Identify which cell holds the provided text, then report its [X, Y] central coordinate. 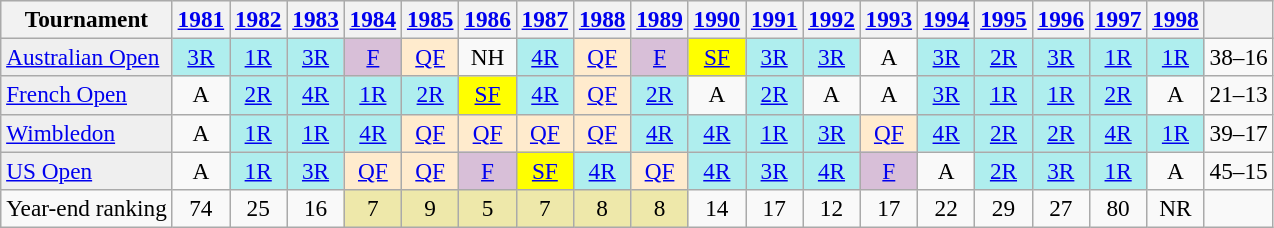
22 [946, 208]
1992 [832, 19]
1982 [258, 19]
US Open [86, 170]
1998 [1176, 19]
45–15 [1238, 170]
80 [1118, 208]
Australian Open [86, 57]
38–16 [1238, 57]
NH [488, 57]
12 [832, 208]
1989 [660, 19]
French Open [86, 95]
1985 [430, 19]
1994 [946, 19]
1991 [774, 19]
1997 [1118, 19]
21–13 [1238, 95]
16 [316, 208]
Wimbledon [86, 133]
1981 [200, 19]
1987 [544, 19]
1990 [716, 19]
1983 [316, 19]
25 [258, 208]
NR [1176, 208]
1996 [1060, 19]
1995 [1004, 19]
27 [1060, 208]
1984 [372, 19]
1986 [488, 19]
Year-end ranking [86, 208]
9 [430, 208]
74 [200, 208]
14 [716, 208]
1988 [602, 19]
Tournament [86, 19]
1993 [888, 19]
5 [488, 208]
39–17 [1238, 133]
29 [1004, 208]
